For the text-containing cell, return its midpoint in (X, Y) coordinate format. 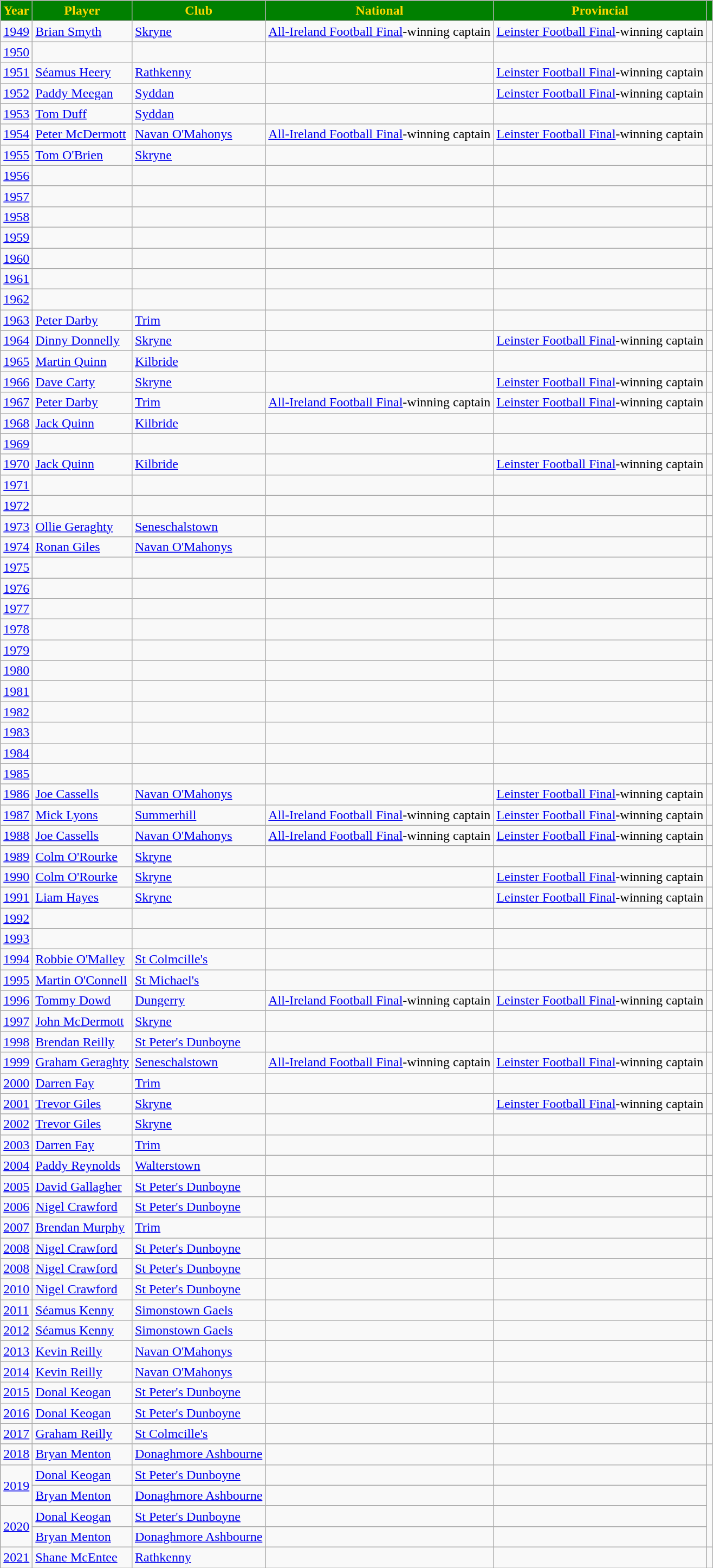
1952 (16, 93)
1955 (16, 155)
1986 (16, 794)
1965 (16, 361)
1951 (16, 73)
1991 (16, 897)
2003 (16, 1145)
Brian Smyth (82, 31)
Robbie O'Malley (82, 960)
2016 (16, 1413)
2011 (16, 1310)
1969 (16, 444)
Year (16, 11)
1958 (16, 217)
Tom Duff (82, 114)
2020 (16, 1526)
1990 (16, 877)
1993 (16, 939)
Brendan Reilly (82, 1042)
1978 (16, 630)
1989 (16, 856)
2017 (16, 1434)
1998 (16, 1042)
Martin Quinn (82, 361)
Player (82, 11)
1992 (16, 918)
2018 (16, 1454)
Dinny Donnelly (82, 341)
2013 (16, 1351)
Dungerry (198, 1001)
1979 (16, 650)
1963 (16, 320)
St Michael's (198, 980)
Walterstown (198, 1165)
1967 (16, 403)
Dave Carty (82, 382)
Paddy Meegan (82, 93)
1970 (16, 464)
1954 (16, 134)
John McDermott (82, 1021)
1999 (16, 1062)
1981 (16, 691)
2002 (16, 1124)
2012 (16, 1331)
Summerhill (198, 815)
1959 (16, 237)
1987 (16, 815)
1957 (16, 196)
Graham Geraghty (82, 1062)
David Gallagher (82, 1186)
1985 (16, 774)
National (379, 11)
1983 (16, 733)
Graham Reilly (82, 1434)
2015 (16, 1392)
Tommy Dowd (82, 1001)
1995 (16, 980)
1966 (16, 382)
1997 (16, 1021)
1960 (16, 258)
Séamus Heery (82, 73)
1977 (16, 609)
1980 (16, 671)
Ollie Geraghty (82, 526)
2001 (16, 1104)
Provincial (600, 11)
2014 (16, 1372)
1964 (16, 341)
2007 (16, 1227)
1974 (16, 547)
2019 (16, 1485)
Paddy Reynolds (82, 1165)
1953 (16, 114)
1994 (16, 960)
1988 (16, 835)
2021 (16, 1557)
1968 (16, 423)
1975 (16, 567)
1971 (16, 485)
1962 (16, 300)
Tom O'Brien (82, 155)
Mick Lyons (82, 815)
Martin O'Connell (82, 980)
1972 (16, 506)
Shane McEntee (82, 1557)
1961 (16, 279)
2005 (16, 1186)
Club (198, 11)
1949 (16, 31)
2006 (16, 1207)
2004 (16, 1165)
Peter McDermott (82, 134)
1996 (16, 1001)
1976 (16, 588)
1982 (16, 712)
2000 (16, 1083)
1973 (16, 526)
1956 (16, 176)
2010 (16, 1290)
1950 (16, 52)
Brendan Murphy (82, 1227)
Ronan Giles (82, 547)
1984 (16, 753)
Liam Hayes (82, 897)
